Output the [x, y] coordinate of the center of the cell containing the given text.  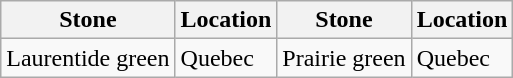
Prairie green [344, 58]
Laurentide green [88, 58]
